For the text-containing cell, return its midpoint in (X, Y) coordinate format. 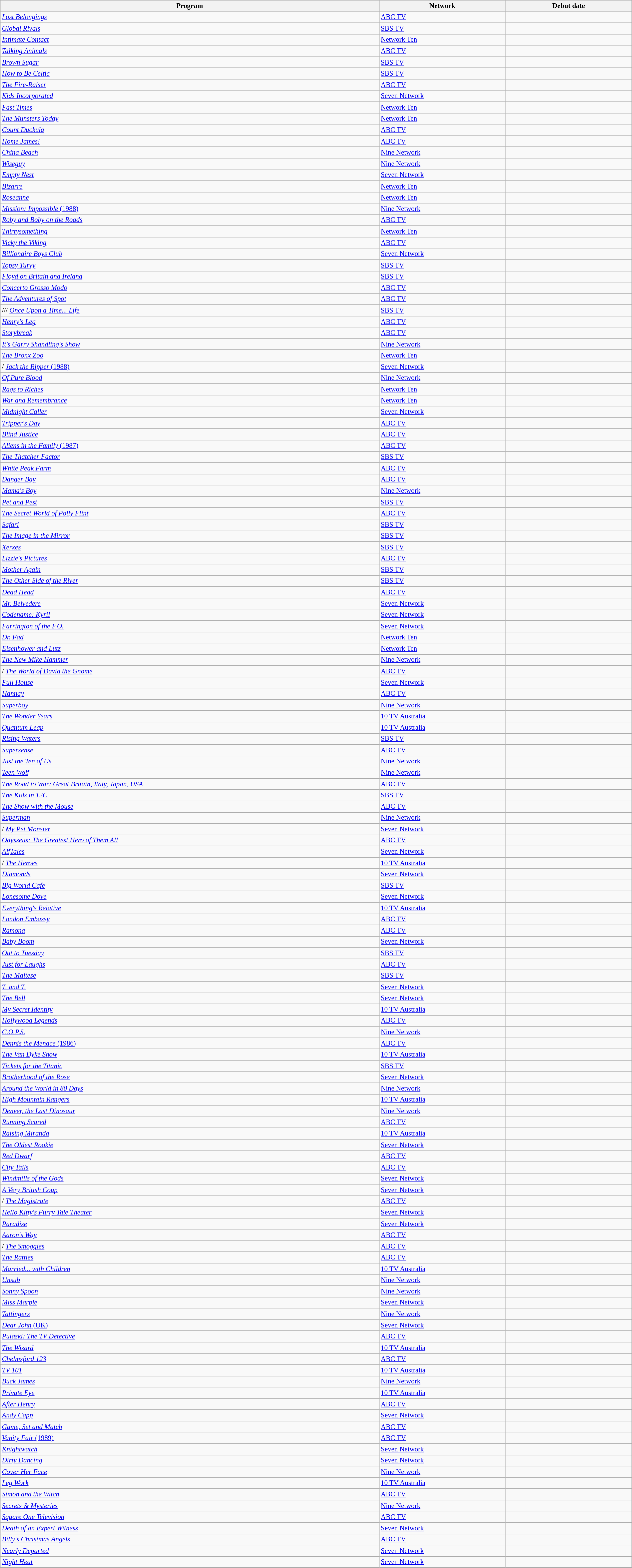
Safari (190, 524)
Wiseguy (190, 164)
Death of an Expert Witness (190, 1528)
Buck James (190, 1382)
The Thatcher Factor (190, 457)
China Beach (190, 153)
The Maltese (190, 976)
London Embassy (190, 919)
Hannay (190, 694)
/// Once Upon a Time... Life (190, 310)
High Mountain Rangers (190, 1100)
Diamonds (190, 874)
Rising Waters (190, 739)
Roseanne (190, 198)
Global Rivals (190, 28)
Square One Television (190, 1517)
AlfTales (190, 852)
Cover Her Face (190, 1472)
Tripper's Day (190, 423)
Home James! (190, 141)
Rags to Riches (190, 389)
Odysseus: The Greatest Hero of Them All (190, 840)
Quantum Leap (190, 728)
/ The Heroes (190, 863)
/ My Pet Monster (190, 829)
Tattingers (190, 1314)
The Road to War: Great Britain, Italy, Japan, USA (190, 784)
Andy Capp (190, 1415)
Leg Work (190, 1483)
Windmills of the Gods (190, 1178)
Billionaire Boys Club (190, 254)
Henry's Leg (190, 322)
Big World Cafe (190, 885)
Simon and the Witch (190, 1494)
Topsy Turvy (190, 265)
Dear John (UK) (190, 1325)
Raising Miranda (190, 1134)
Pet and Pest (190, 502)
Red Dwarf (190, 1156)
Baby Boom (190, 942)
City Tails (190, 1168)
Aaron's Way (190, 1235)
The Show with the Mouse (190, 807)
Dead Head (190, 592)
Secrets & Mysteries (190, 1506)
Superman (190, 818)
The Bell (190, 998)
Supersense (190, 750)
Fast Times (190, 107)
Talking Animals (190, 51)
Full House (190, 682)
Blind Justice (190, 434)
The Munsters Today (190, 119)
Mr. Belvedere (190, 603)
The Bronx Zoo (190, 356)
Roby and Boby on the Roads (190, 220)
Tickets for the Titanic (190, 1066)
How to Be Celtic (190, 74)
Debut date (569, 6)
Program (190, 6)
Dennis the Menace (1986) (190, 1043)
Vanity Fair (1989) (190, 1438)
Hollywood Legends (190, 1021)
Lost Belongings (190, 17)
Mission: Impossible (1988) (190, 209)
Just the Ten of Us (190, 761)
The Other Side of the River (190, 581)
The Fire-Raiser (190, 85)
The Secret World of Polly Flint (190, 513)
Brown Sugar (190, 62)
A Very British Coup (190, 1190)
Pulaski: The TV Detective (190, 1336)
The Van Dyke Show (190, 1055)
The Image in the Mirror (190, 536)
Kids Incorporated (190, 96)
Count Duckula (190, 130)
War and Remembrance (190, 400)
The Wonder Years (190, 716)
Midnight Caller (190, 412)
Dirty Dancing (190, 1460)
It's Garry Shandling's Show (190, 344)
Codename: Kyril (190, 615)
Intimate Contact (190, 40)
Dr. Fad (190, 637)
Empty Nest (190, 175)
Thirtysomething (190, 232)
Game, Set and Match (190, 1427)
Billy's Christmas Angels (190, 1539)
Superboy (190, 705)
Running Scared (190, 1122)
Floyd on Britain and Ireland (190, 277)
Hello Kitty's Furry Tale Theater (190, 1212)
Farrington of the F.O. (190, 626)
Vicky the Viking (190, 243)
/ The World of David the Gnome (190, 671)
The Oldest Rookie (190, 1145)
My Secret Identity (190, 1010)
Danger Bay (190, 479)
Nearly Departed (190, 1551)
Sonny Spoon (190, 1291)
The Wizard (190, 1348)
C.O.P.S. (190, 1032)
Out to Tuesday (190, 953)
Mama's Boy (190, 491)
TV 101 (190, 1370)
The Kids in 12C (190, 795)
Ramona (190, 931)
Lonesome Dove (190, 897)
Night Heat (190, 1562)
Storybreak (190, 333)
Just for Laughs (190, 964)
Paradise (190, 1224)
Married... with Children (190, 1269)
Brotherhood of the Rose (190, 1077)
Around the World in 80 Days (190, 1089)
Knightwatch (190, 1449)
White Peak Farm (190, 468)
Miss Marple (190, 1303)
The Ratties (190, 1257)
Bizarre (190, 186)
Of Pure Blood (190, 378)
/ The Magistrate (190, 1201)
Lizzie's Pictures (190, 558)
T. and T. (190, 987)
Unsub (190, 1280)
Concerto Grosso Modo (190, 288)
After Henry (190, 1404)
Mother Again (190, 570)
Network (442, 6)
/ Jack the Ripper (1988) (190, 367)
Eisenhower and Lutz (190, 649)
Xerxes (190, 547)
Everything's Relative (190, 908)
Private Eye (190, 1393)
Teen Wolf (190, 773)
Chelmsford 123 (190, 1359)
Aliens in the Family (1987) (190, 446)
Denver, the Last Dinosaur (190, 1111)
/ The Smoggies (190, 1246)
The Adventures of Spot (190, 299)
The New Mike Hammer (190, 660)
